Extract the [X, Y] coordinate from the center of the cell holding the provided text.  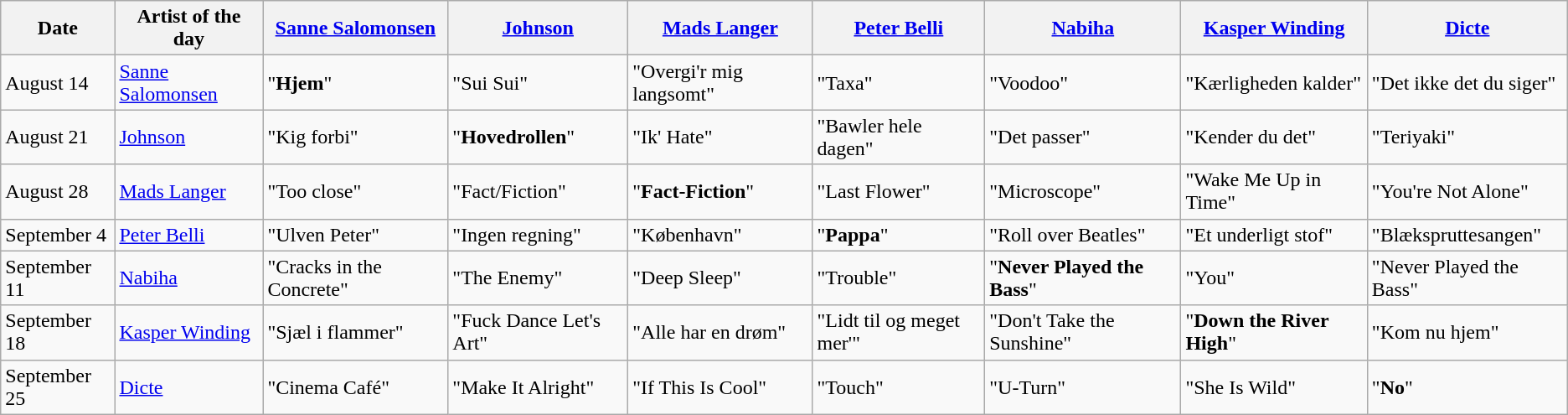
"Bawler hele dagen" [899, 137]
"Lidt til og meget mer'" [899, 332]
"Pappa" [899, 235]
"Trouble" [899, 278]
"Ingen regning" [538, 235]
September 18 [58, 332]
"Ik' Hate" [720, 137]
"No" [1467, 387]
"Too close" [355, 191]
"If This Is Cool" [720, 387]
"Down the River High" [1274, 332]
"Fact-Fiction" [720, 191]
Date [58, 29]
"Cinema Café" [355, 387]
"Touch" [899, 387]
"Roll over Beatles" [1083, 235]
"København" [720, 235]
"Ulven Peter" [355, 235]
"U-Turn" [1083, 387]
"Det passer" [1083, 137]
"Fuck Dance Let's Art" [538, 332]
"Wake Me Up in Time" [1274, 191]
"Alle har en drøm" [720, 332]
"Make It Alright" [538, 387]
September 25 [58, 387]
August 21 [58, 137]
"She Is Wild" [1274, 387]
"Hovedrollen" [538, 137]
"Voodoo" [1083, 82]
"Teriyaki" [1467, 137]
"Sui Sui" [538, 82]
August 28 [58, 191]
"Don't Take the Sunshine" [1083, 332]
"Overgi'r mig langsomt" [720, 82]
"Sjæl i flammer" [355, 332]
"Det ikke det du siger" [1467, 82]
"Last Flower" [899, 191]
"Cracks in the Concrete" [355, 278]
"Hjem" [355, 82]
September 11 [58, 278]
"Microscope" [1083, 191]
"You" [1274, 278]
"You're Not Alone" [1467, 191]
"Taxa" [899, 82]
"Fact/Fiction" [538, 191]
"Kender du det" [1274, 137]
"The Enemy" [538, 278]
"Deep Sleep" [720, 278]
"Kærligheden kalder" [1274, 82]
"Kig forbi" [355, 137]
"Et underligt stof" [1274, 235]
August 14 [58, 82]
Artist of the day [189, 29]
"Blækspruttesangen" [1467, 235]
"Kom nu hjem" [1467, 332]
September 4 [58, 235]
